Determine the [X, Y] coordinate at the center of the cell enclosing the given text.  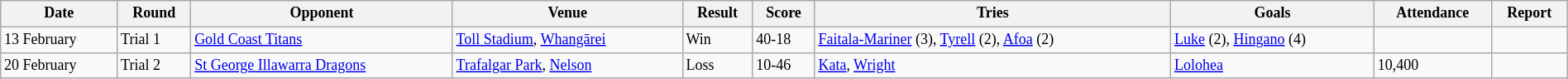
Trafalgar Park, Nelson [567, 65]
Toll Stadium, Whangārei [567, 40]
Trial 2 [154, 65]
Faitala-Mariner (3), Tyrell (2), Afoa (2) [992, 40]
Win [718, 40]
Venue [567, 13]
10-46 [784, 65]
Trial 1 [154, 40]
Score [784, 13]
Goals [1273, 13]
10,400 [1432, 65]
Luke (2), Hingano (4) [1273, 40]
Tries [992, 13]
Gold Coast Titans [322, 40]
Kata, Wright [992, 65]
St George Illawarra Dragons [322, 65]
13 February [60, 40]
Lolohea [1273, 65]
Report [1529, 13]
Loss [718, 65]
Round [154, 13]
20 February [60, 65]
Attendance [1432, 13]
Date [60, 13]
40-18 [784, 40]
Result [718, 13]
Opponent [322, 13]
